Extract the [x, y] coordinate from the center of the cell holding the provided text.  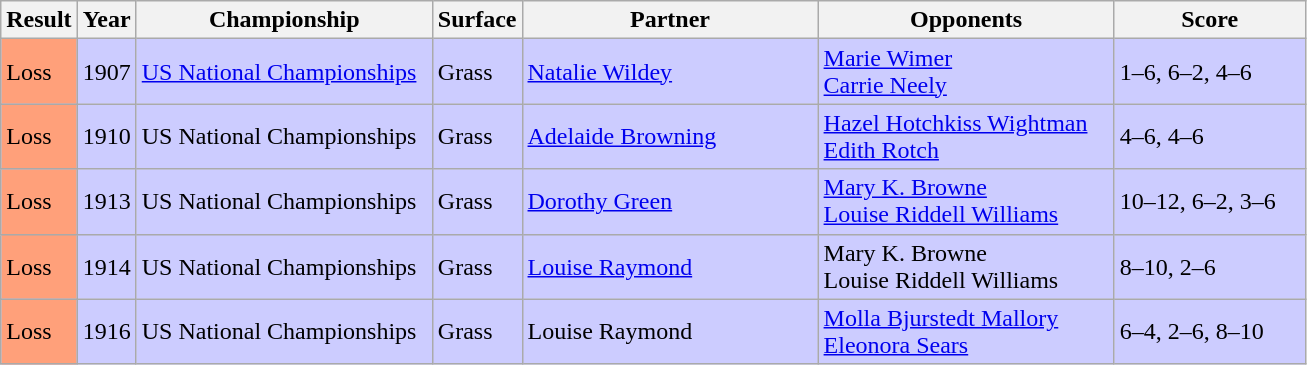
Opponents [966, 20]
Partner [670, 20]
Molla Bjurstedt Mallory Eleonora Sears [966, 332]
Marie Wimer Carrie Neely [966, 72]
1–6, 6–2, 4–6 [1210, 72]
1916 [106, 332]
Hazel Hotchkiss Wightman Edith Rotch [966, 136]
8–10, 2–6 [1210, 266]
Surface [477, 20]
10–12, 6–2, 3–6 [1210, 202]
Result [39, 20]
1910 [106, 136]
Score [1210, 20]
1913 [106, 202]
Natalie Wildey [670, 72]
1907 [106, 72]
6–4, 2–6, 8–10 [1210, 332]
1914 [106, 266]
Dorothy Green [670, 202]
Adelaide Browning [670, 136]
4–6, 4–6 [1210, 136]
Championship [284, 20]
Year [106, 20]
